Provide the (X, Y) coordinate of the cell's center where the given text is located.  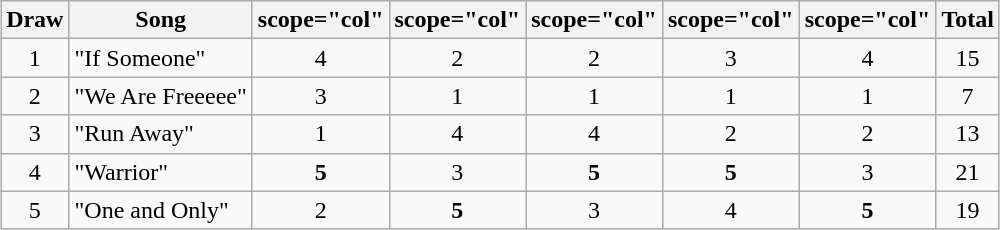
15 (968, 58)
Song (160, 20)
"One and Only" (160, 210)
7 (968, 96)
21 (968, 172)
"We Are Freeeee" (160, 96)
"Warrior" (160, 172)
13 (968, 134)
Draw (35, 20)
19 (968, 210)
Total (968, 20)
"If Someone" (160, 58)
"Run Away" (160, 134)
